For the text-containing cell, return its midpoint in [X, Y] coordinate format. 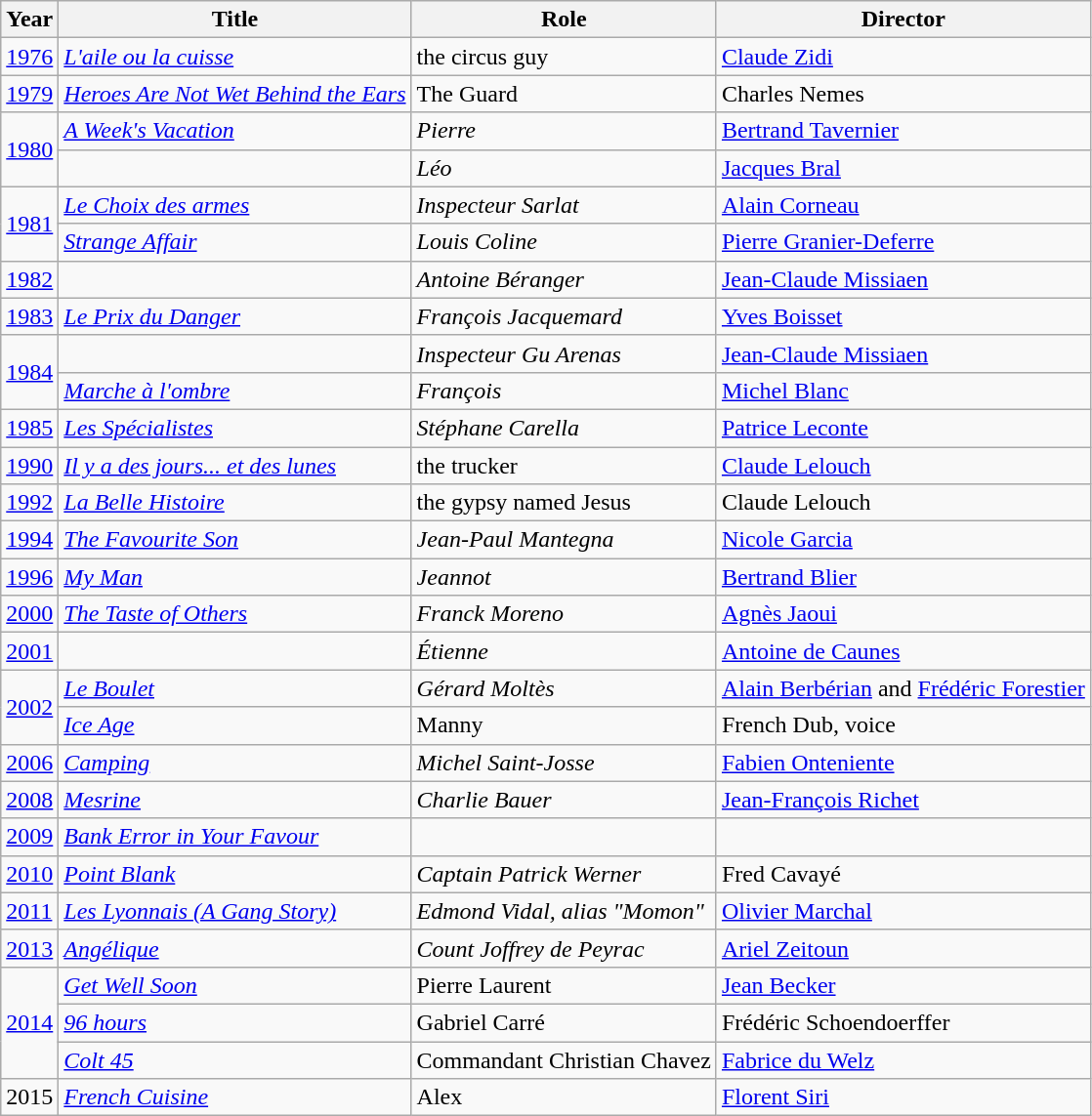
Gérard Moltès [564, 688]
Le Choix des armes [234, 205]
2013 [29, 948]
L'aile ou la cuisse [234, 57]
Louis Coline [564, 242]
Pierre [564, 131]
Le Boulet [234, 688]
1982 [29, 279]
Pierre Laurent [564, 985]
the trucker [564, 466]
Antoine Béranger [564, 279]
Léo [564, 168]
Strange Affair [234, 242]
Olivier Marchal [903, 911]
2014 [29, 1022]
2010 [29, 874]
A Week's Vacation [234, 131]
Michel Saint-Josse [564, 763]
French Cuisine [234, 1097]
Ice Age [234, 725]
1981 [29, 224]
Director [903, 20]
Get Well Soon [234, 985]
Year [29, 20]
Ariel Zeitoun [903, 948]
Charlie Bauer [564, 800]
Agnès Jaoui [903, 614]
Fred Cavayé [903, 874]
Jeannot [564, 577]
Commandant Christian Chavez [564, 1059]
Alain Berbérian and Frédéric Forestier [903, 688]
Nicole Garcia [903, 540]
Michel Blanc [903, 391]
1992 [29, 503]
Edmond Vidal, alias "Momon" [564, 911]
Frédéric Schoendoerffer [903, 1022]
The Favourite Son [234, 540]
Claude Zidi [903, 57]
1979 [29, 94]
Point Blank [234, 874]
Count Joffrey de Peyrac [564, 948]
The Guard [564, 94]
1990 [29, 466]
the circus guy [564, 57]
Jean Becker [903, 985]
2000 [29, 614]
François [564, 391]
Franck Moreno [564, 614]
Colt 45 [234, 1059]
Il y a des jours... et des lunes [234, 466]
Inspecteur Gu Arenas [564, 353]
2011 [29, 911]
Angélique [234, 948]
Les Spécialistes [234, 428]
The Taste of Others [234, 614]
Fabien Onteniente [903, 763]
1976 [29, 57]
My Man [234, 577]
1983 [29, 316]
2008 [29, 800]
Patrice Leconte [903, 428]
French Dub, voice [903, 725]
Stéphane Carella [564, 428]
Jean-François Richet [903, 800]
2001 [29, 651]
Camping [234, 763]
Gabriel Carré [564, 1022]
Charles Nemes [903, 94]
Inspecteur Sarlat [564, 205]
Pierre Granier-Deferre [903, 242]
François Jacquemard [564, 316]
Les Lyonnais (A Gang Story) [234, 911]
Jean-Paul Mantegna [564, 540]
Captain Patrick Werner [564, 874]
Manny [564, 725]
Antoine de Caunes [903, 651]
Bank Error in Your Favour [234, 837]
1996 [29, 577]
Role [564, 20]
Florent Siri [903, 1097]
Bertrand Tavernier [903, 131]
Le Prix du Danger [234, 316]
2006 [29, 763]
96 hours [234, 1022]
1994 [29, 540]
1980 [29, 149]
Heroes Are Not Wet Behind the Ears [234, 94]
Étienne [564, 651]
Bertrand Blier [903, 577]
2015 [29, 1097]
Jacques Bral [903, 168]
Marche à l'ombre [234, 391]
2009 [29, 837]
Yves Boisset [903, 316]
Alain Corneau [903, 205]
1984 [29, 372]
Title [234, 20]
Fabrice du Welz [903, 1059]
2002 [29, 707]
La Belle Histoire [234, 503]
Alex [564, 1097]
1985 [29, 428]
the gypsy named Jesus [564, 503]
Mesrine [234, 800]
